Detect which cell encompasses the target text, then output its [x, y] center coordinate. 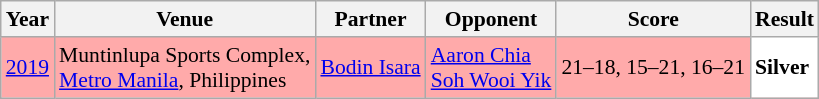
Muntinlupa Sports Complex,Metro Manila, Philippines [184, 68]
Partner [370, 19]
2019 [28, 68]
Silver [784, 68]
Bodin Isara [370, 68]
Opponent [492, 19]
Aaron Chia Soh Wooi Yik [492, 68]
Venue [184, 19]
Year [28, 19]
Score [653, 19]
21–18, 15–21, 16–21 [653, 68]
Result [784, 19]
